Detect which cell encompasses the target text, then output its [x, y] center coordinate. 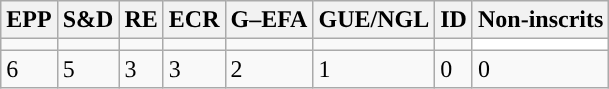
GUE/NGL [374, 20]
1 [374, 69]
S&D [88, 20]
ECR [194, 20]
5 [88, 69]
RE [141, 20]
ID [454, 20]
Non-inscrits [540, 20]
6 [29, 69]
G–EFA [269, 20]
2 [269, 69]
EPP [29, 20]
